Search for the cell housing the specified text and yield its (X, Y) center coordinate. 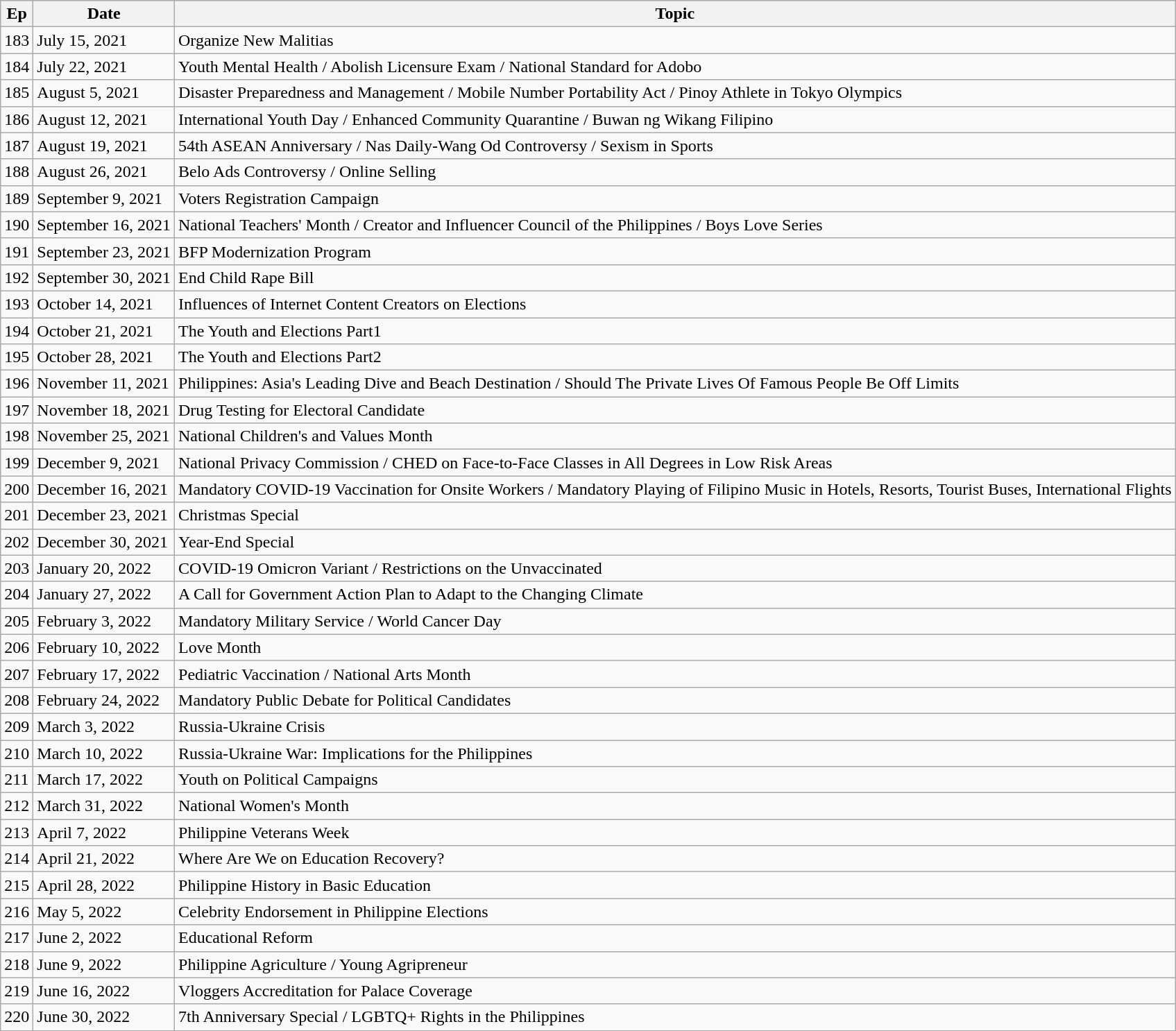
September 9, 2021 (104, 198)
February 17, 2022 (104, 674)
October 28, 2021 (104, 357)
207 (17, 674)
214 (17, 859)
BFP Modernization Program (676, 251)
December 9, 2021 (104, 463)
Christmas Special (676, 515)
National Privacy Commission / CHED on Face-to-Face Classes in All Degrees in Low Risk Areas (676, 463)
April 21, 2022 (104, 859)
November 11, 2021 (104, 384)
December 23, 2021 (104, 515)
July 22, 2021 (104, 67)
211 (17, 780)
June 9, 2022 (104, 964)
187 (17, 146)
December 30, 2021 (104, 542)
183 (17, 40)
184 (17, 67)
189 (17, 198)
197 (17, 410)
Mandatory COVID-19 Vaccination for Onsite Workers / Mandatory Playing of Filipino Music in Hotels, Resorts, Tourist Buses, International Flights (676, 489)
July 15, 2021 (104, 40)
217 (17, 938)
Organize New Malitias (676, 40)
End Child Rape Bill (676, 278)
Date (104, 14)
Philippine Veterans Week (676, 833)
Youth Mental Health / Abolish Licensure Exam / National Standard for Adobo (676, 67)
196 (17, 384)
September 23, 2021 (104, 251)
March 3, 2022 (104, 726)
June 16, 2022 (104, 991)
220 (17, 1017)
216 (17, 912)
August 5, 2021 (104, 93)
Youth on Political Campaigns (676, 780)
208 (17, 700)
Voters Registration Campaign (676, 198)
199 (17, 463)
190 (17, 225)
212 (17, 806)
June 2, 2022 (104, 938)
Where Are We on Education Recovery? (676, 859)
National Teachers' Month / Creator and Influencer Council of the Philippines / Boys Love Series (676, 225)
Russia-Ukraine War: Implications for the Philippines (676, 753)
Educational Reform (676, 938)
Love Month (676, 647)
Philippine Agriculture / Young Agripreneur (676, 964)
September 16, 2021 (104, 225)
210 (17, 753)
March 10, 2022 (104, 753)
Philippine History in Basic Education (676, 885)
The Youth and Elections Part1 (676, 331)
200 (17, 489)
August 26, 2021 (104, 172)
201 (17, 515)
January 20, 2022 (104, 568)
May 5, 2022 (104, 912)
7th Anniversary Special / LGBTQ+ Rights in the Philippines (676, 1017)
185 (17, 93)
March 17, 2022 (104, 780)
Disaster Preparedness and Management / Mobile Number Portability Act / Pinoy Athlete in Tokyo Olympics (676, 93)
March 31, 2022 (104, 806)
April 7, 2022 (104, 833)
191 (17, 251)
186 (17, 119)
November 25, 2021 (104, 436)
54th ASEAN Anniversary / Nas Daily-Wang Od Controversy / Sexism in Sports (676, 146)
219 (17, 991)
202 (17, 542)
October 21, 2021 (104, 331)
April 28, 2022 (104, 885)
December 16, 2021 (104, 489)
August 19, 2021 (104, 146)
Celebrity Endorsement in Philippine Elections (676, 912)
198 (17, 436)
204 (17, 595)
October 14, 2021 (104, 304)
193 (17, 304)
Year-End Special (676, 542)
National Children's and Values Month (676, 436)
Philippines: Asia's Leading Dive and Beach Destination / Should The Private Lives Of Famous People Be Off Limits (676, 384)
Mandatory Public Debate for Political Candidates (676, 700)
February 10, 2022 (104, 647)
188 (17, 172)
Mandatory Military Service / World Cancer Day (676, 621)
November 18, 2021 (104, 410)
209 (17, 726)
194 (17, 331)
February 3, 2022 (104, 621)
213 (17, 833)
September 30, 2021 (104, 278)
The Youth and Elections Part2 (676, 357)
Pediatric Vaccination / National Arts Month (676, 674)
Belo Ads Controversy / Online Selling (676, 172)
January 27, 2022 (104, 595)
International Youth Day / Enhanced Community Quarantine / Buwan ng Wikang Filipino (676, 119)
Vloggers Accreditation for Palace Coverage (676, 991)
206 (17, 647)
Topic (676, 14)
Drug Testing for Electoral Candidate (676, 410)
Russia-Ukraine Crisis (676, 726)
218 (17, 964)
203 (17, 568)
Ep (17, 14)
National Women's Month (676, 806)
215 (17, 885)
June 30, 2022 (104, 1017)
August 12, 2021 (104, 119)
205 (17, 621)
195 (17, 357)
Influences of Internet Content Creators on Elections (676, 304)
COVID-19 Omicron Variant / Restrictions on the Unvaccinated (676, 568)
A Call for Government Action Plan to Adapt to the Changing Climate (676, 595)
192 (17, 278)
February 24, 2022 (104, 700)
